Capture the cell that displays the provided text and extract its (x, y) central coordinate. 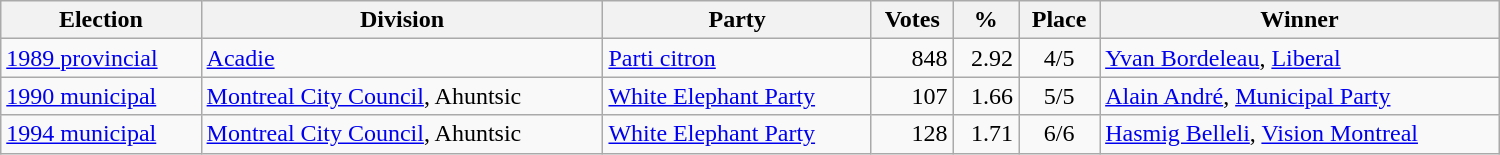
Hasmig Belleli, Vision Montreal (1300, 134)
848 (912, 58)
Party (738, 20)
6/6 (1060, 134)
Winner (1300, 20)
Alain André, Municipal Party (1300, 96)
Election (101, 20)
107 (912, 96)
1994 municipal (101, 134)
Place (1060, 20)
128 (912, 134)
4/5 (1060, 58)
Parti citron (738, 58)
5/5 (1060, 96)
Acadie (402, 58)
2.92 (986, 58)
1.71 (986, 134)
Votes (912, 20)
1.66 (986, 96)
1990 municipal (101, 96)
% (986, 20)
Division (402, 20)
1989 provincial (101, 58)
Yvan Bordeleau, Liberal (1300, 58)
